Scan for the cell matching the given text and deliver its (x, y) coordinate at center. 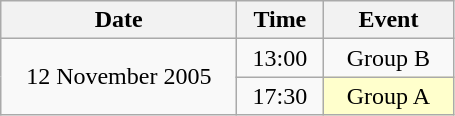
17:30 (280, 96)
Time (280, 20)
Event (388, 20)
13:00 (280, 58)
Group B (388, 58)
Date (119, 20)
Group A (388, 96)
12 November 2005 (119, 77)
